Find where the given text appears and provide that cell's center as (x, y) coordinate. 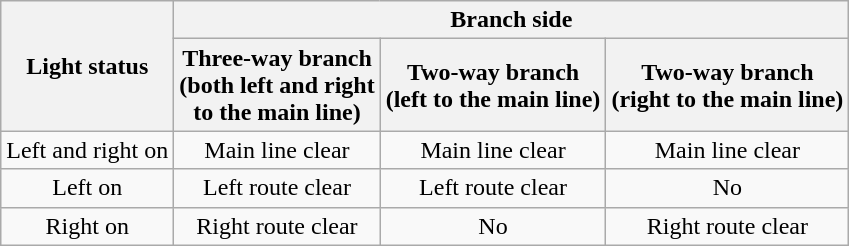
Left and right on (88, 150)
Two-way branch(right to the main line) (728, 85)
Three-way branch(both left and right to the main line) (277, 85)
Right on (88, 226)
Branch side (512, 20)
Two-way branch(left to the main line) (493, 85)
Left on (88, 188)
Light status (88, 66)
